Pinpoint the cell where the given text exists, returning its [x, y] midpoint coordinate. 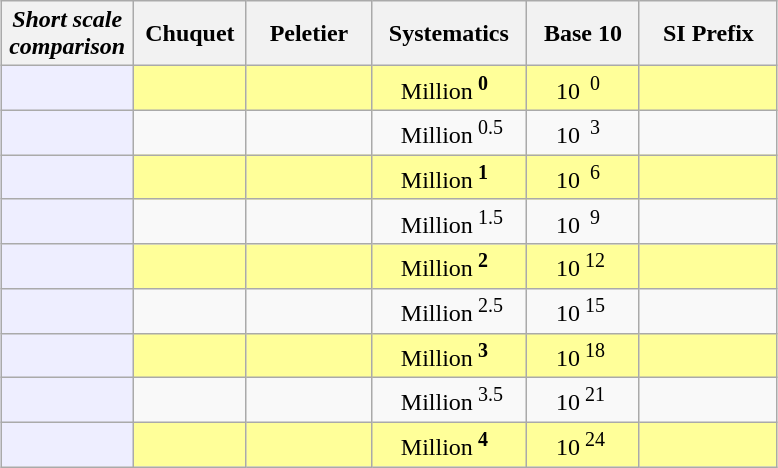
Systematics [448, 34]
Million 3 [448, 356]
Million 1.5 [448, 222]
10 15 [582, 312]
Short scale comparison [68, 34]
10 24 [582, 444]
10 3 [582, 132]
Million 0.5 [448, 132]
Million 2 [448, 266]
10 21 [582, 400]
Peletier [308, 34]
10 6 [582, 178]
10 9 [582, 222]
Million 0 [448, 88]
10 18 [582, 356]
Million 3.5 [448, 400]
Million 4 [448, 444]
10 0 [582, 88]
Base 10 [582, 34]
SI Prefix [708, 34]
Million 2.5 [448, 312]
Chuquet [190, 34]
10 12 [582, 266]
Million 1 [448, 178]
